Return the (X, Y) coordinate for the center point of the cell that contains the specified text.  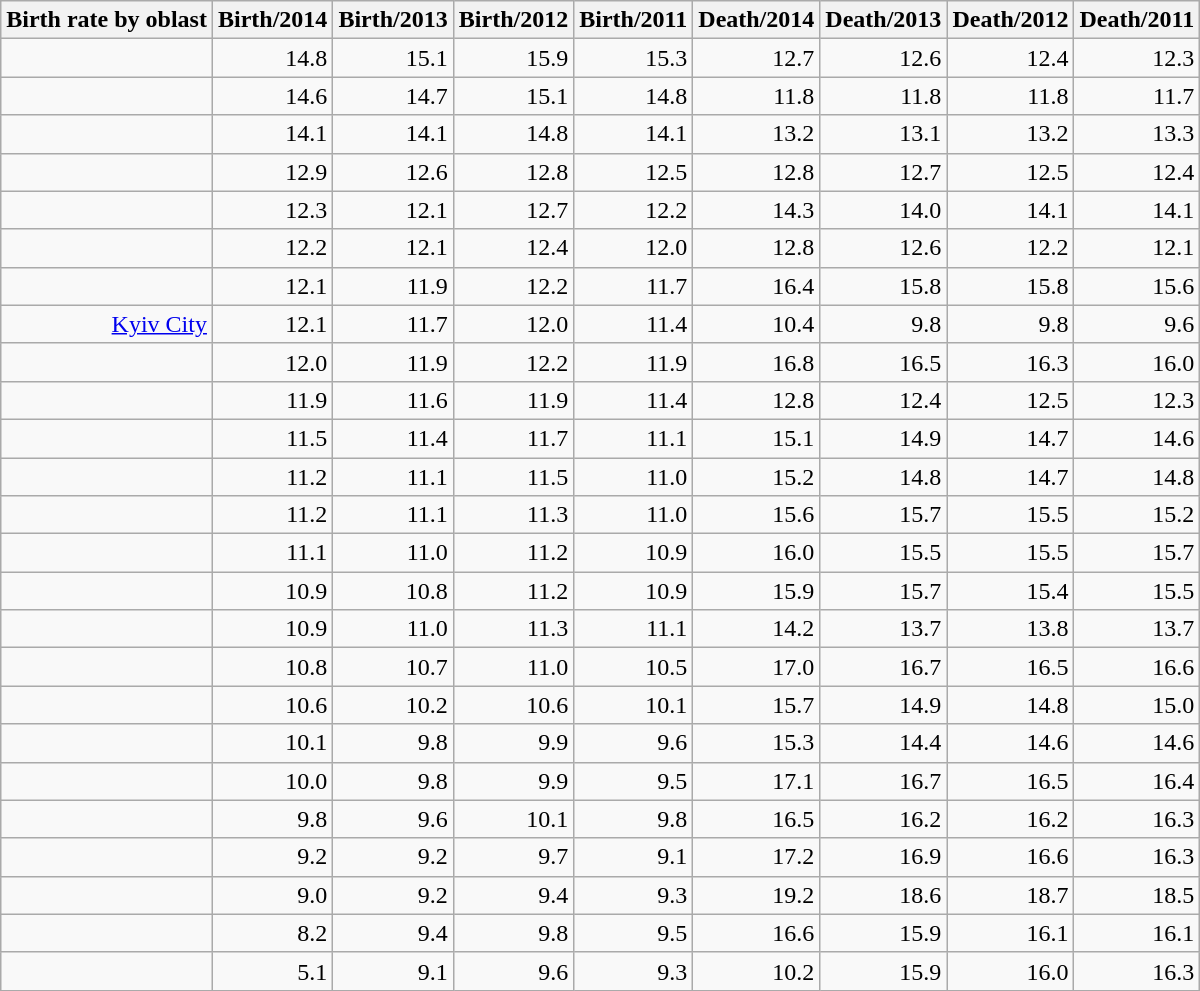
9.7 (513, 857)
15.4 (1010, 591)
8.2 (272, 933)
Birth/2012 (513, 20)
Birth rate by oblast (107, 20)
18.5 (1137, 895)
14.2 (756, 629)
Death/2013 (884, 20)
12.9 (272, 172)
Birth/2011 (634, 20)
17.1 (756, 781)
18.7 (1010, 895)
Kyiv City (107, 324)
Death/2014 (756, 20)
17.0 (756, 667)
14.4 (884, 743)
16.8 (756, 362)
19.2 (756, 895)
13.3 (1137, 134)
Death/2011 (1137, 20)
9.0 (272, 895)
Birth/2014 (272, 20)
Death/2012 (1010, 20)
14.3 (756, 210)
13.8 (1010, 629)
15.0 (1137, 705)
10.5 (634, 667)
14.0 (884, 210)
13.1 (884, 134)
Birth/2013 (393, 20)
11.6 (393, 400)
16.9 (884, 857)
10.7 (393, 667)
18.6 (884, 895)
10.0 (272, 781)
5.1 (272, 971)
10.4 (756, 324)
17.2 (756, 857)
